Identify which cell holds the provided text, then report its (x, y) central coordinate. 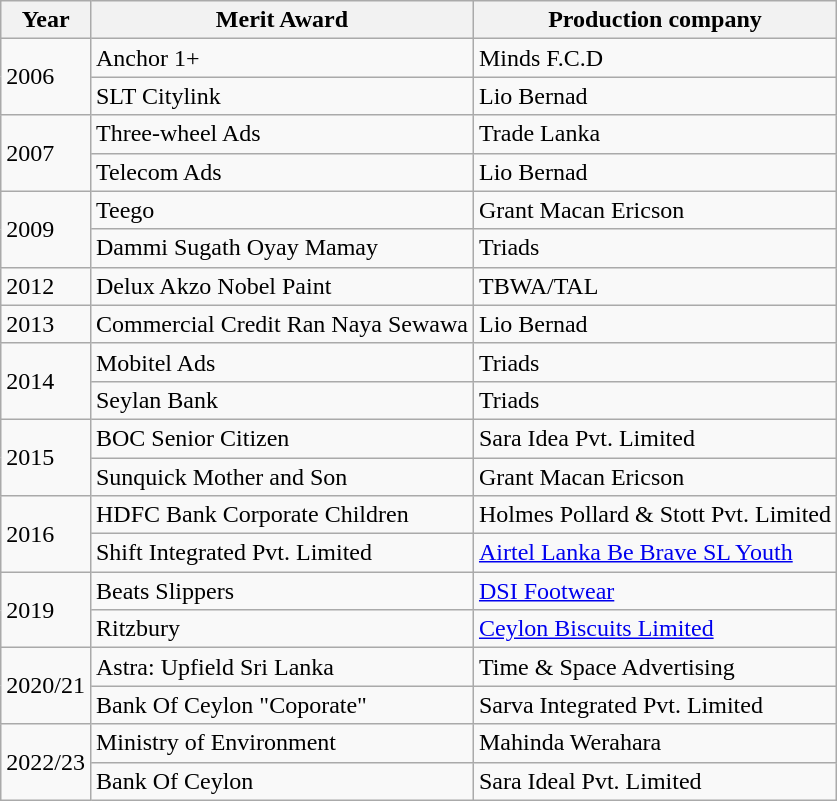
Mahinda Werahara (654, 743)
Three-wheel Ads (282, 134)
Anchor 1+ (282, 58)
2012 (46, 286)
2014 (46, 381)
Ritzbury (282, 629)
Commercial Credit Ran Naya Sewawa (282, 324)
SLT Citylink (282, 96)
Ministry of Environment (282, 743)
2009 (46, 229)
2020/21 (46, 686)
2015 (46, 457)
Sara Idea Pvt. Limited (654, 438)
2013 (46, 324)
Year (46, 20)
2006 (46, 77)
2016 (46, 534)
Sunquick Mother and Son (282, 477)
Sarva Integrated Pvt. Limited (654, 705)
Delux Akzo Nobel Paint (282, 286)
BOC Senior Citizen (282, 438)
Seylan Bank (282, 400)
Trade Lanka (654, 134)
TBWA/TAL (654, 286)
Sara Ideal Pvt. Limited (654, 781)
Mobitel Ads (282, 362)
Bank Of Ceylon (282, 781)
Astra: Upfield Sri Lanka (282, 667)
Airtel Lanka Be Brave SL Youth (654, 553)
Telecom Ads (282, 172)
Dammi Sugath Oyay Mamay (282, 248)
HDFC Bank Corporate Children (282, 515)
Minds F.C.D (654, 58)
2022/23 (46, 762)
2007 (46, 153)
Merit Award (282, 20)
Teego (282, 210)
Ceylon Biscuits Limited (654, 629)
Time & Space Advertising (654, 667)
Holmes Pollard & Stott Pvt. Limited (654, 515)
Bank Of Ceylon "Coporate" (282, 705)
2019 (46, 610)
Shift Integrated Pvt. Limited (282, 553)
Production company (654, 20)
DSI Footwear (654, 591)
Beats Slippers (282, 591)
